Capture the cell that displays the provided text and extract its [x, y] central coordinate. 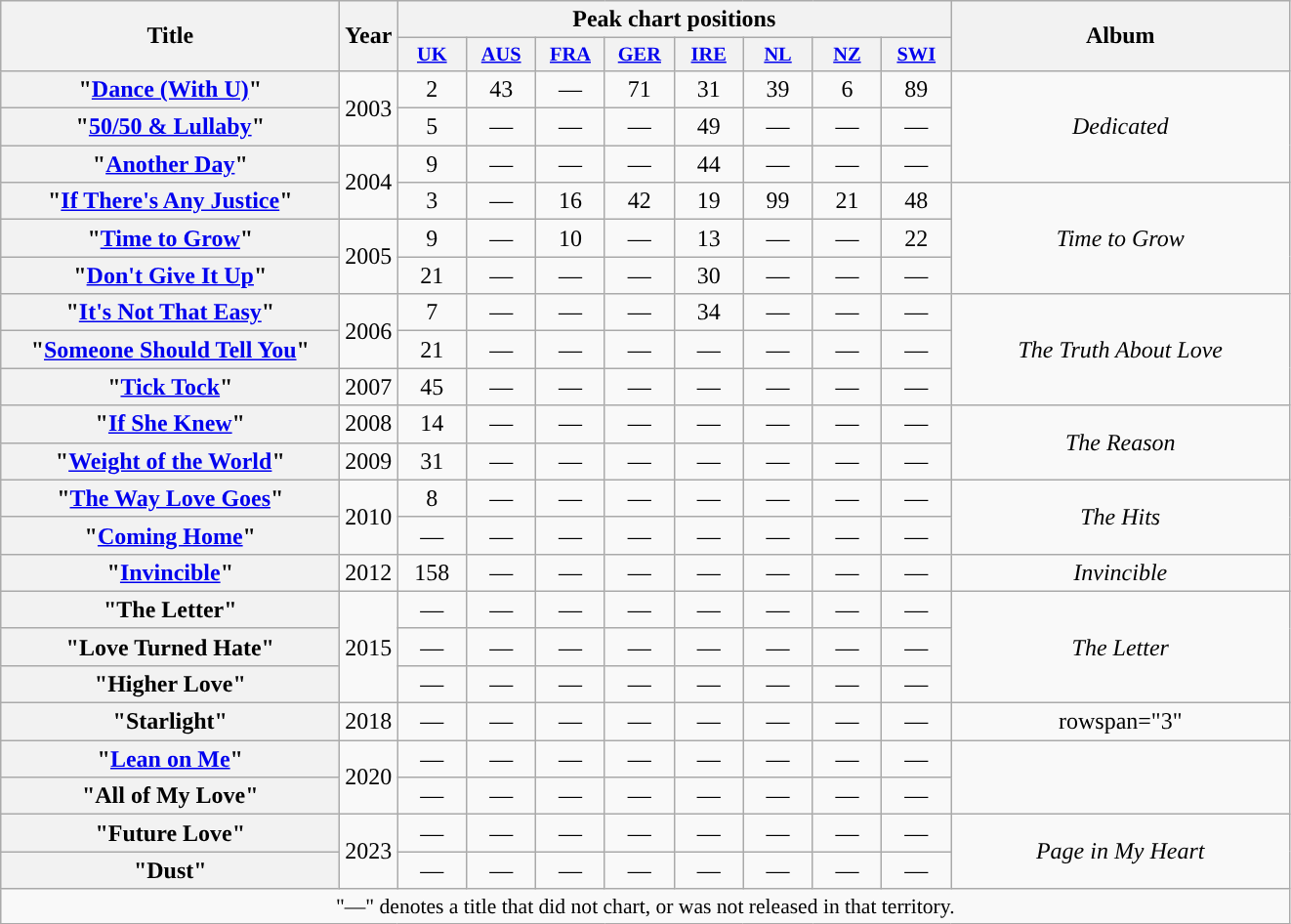
"Dust" [170, 870]
2004 [369, 183]
"All of My Love" [170, 796]
"Future Love" [170, 833]
5 [432, 127]
2 [432, 89]
FRA [570, 55]
"Starlight" [170, 722]
SWI [916, 55]
"If She Knew" [170, 424]
Peak chart positions [674, 20]
The Reason [1121, 442]
44 [709, 164]
IRE [709, 55]
"Dance (With U)" [170, 89]
"The Letter" [170, 609]
"Higher Love" [170, 684]
30 [709, 275]
2015 [369, 647]
48 [916, 201]
NL [777, 55]
The Hits [1121, 517]
Dedicated [1121, 126]
"Don't Give It Up" [170, 275]
2023 [369, 852]
"—" denotes a title that did not chart, or was not released in that territory. [645, 906]
2010 [369, 517]
Time to Grow [1121, 238]
16 [570, 201]
Page in My Heart [1121, 852]
42 [639, 201]
Album [1121, 36]
158 [432, 572]
8 [432, 498]
"Coming Home" [170, 535]
39 [777, 89]
UK [432, 55]
10 [570, 238]
Invincible [1121, 572]
3 [432, 201]
"The Way Love Goes" [170, 498]
2006 [369, 331]
2012 [369, 572]
"It's Not That Easy" [170, 313]
2007 [369, 387]
99 [777, 201]
19 [709, 201]
7 [432, 313]
6 [848, 89]
2009 [369, 461]
45 [432, 387]
The Letter [1121, 647]
"If There's Any Justice" [170, 201]
34 [709, 313]
14 [432, 424]
2020 [369, 777]
13 [709, 238]
2003 [369, 107]
"Someone Should Tell You" [170, 350]
"Love Turned Hate" [170, 647]
"Time to Grow" [170, 238]
2005 [369, 257]
The Truth About Love [1121, 350]
AUS [502, 55]
"Tick Tock" [170, 387]
49 [709, 127]
"Weight of the World" [170, 461]
"Another Day" [170, 164]
Year [369, 36]
rowspan="3" [1121, 722]
"50/50 & Lullaby" [170, 127]
"Lean on Me" [170, 759]
89 [916, 89]
43 [502, 89]
2008 [369, 424]
71 [639, 89]
22 [916, 238]
NZ [848, 55]
Title [170, 36]
GER [639, 55]
"Invincible" [170, 572]
2018 [369, 722]
